Detect which cell encompasses the target text, then output its (X, Y) center coordinate. 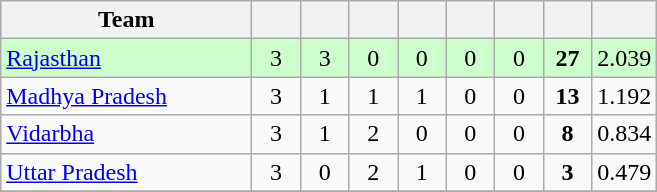
13 (568, 96)
8 (568, 134)
0.479 (624, 172)
2.039 (624, 58)
Madhya Pradesh (126, 96)
Uttar Pradesh (126, 172)
1.192 (624, 96)
0.834 (624, 134)
Vidarbha (126, 134)
Rajasthan (126, 58)
27 (568, 58)
Team (126, 20)
